Return the (x, y) coordinate for the center point of the cell that contains the specified text.  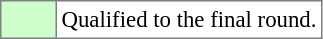
Qualified to the final round. (188, 20)
